Capture the cell that displays the provided text and extract its (X, Y) central coordinate. 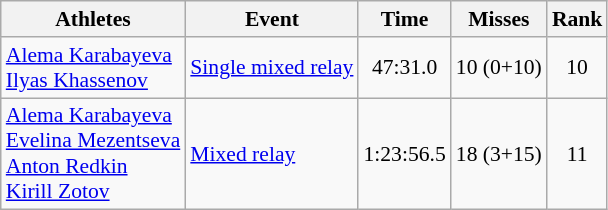
1:23:56.5 (404, 154)
Time (404, 19)
Rank (578, 19)
47:31.0 (404, 68)
Alema KarabayevaIlyas Khassenov (94, 68)
Event (272, 19)
10 (0+10) (499, 68)
Mixed relay (272, 154)
Athletes (94, 19)
18 (3+15) (499, 154)
11 (578, 154)
Single mixed relay (272, 68)
10 (578, 68)
Alema KarabayevaEvelina MezentsevaAnton RedkinKirill Zotov (94, 154)
Misses (499, 19)
